Determine the (x, y) coordinate at the center of the cell enclosing the given text.  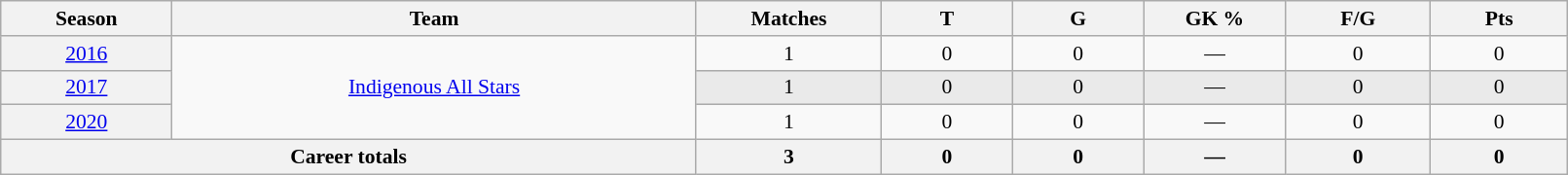
T (948, 18)
Pts (1499, 18)
Career totals (348, 157)
G (1078, 18)
Matches (788, 18)
Indigenous All Stars (434, 87)
GK % (1215, 18)
2017 (87, 87)
2016 (87, 53)
F/G (1358, 18)
2020 (87, 122)
3 (788, 157)
Team (434, 18)
Season (87, 18)
